Search for the cell housing the specified text and yield its [x, y] center coordinate. 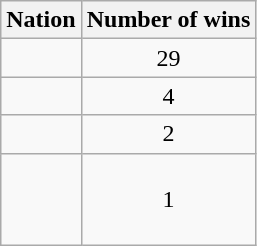
1 [168, 199]
4 [168, 96]
Nation [41, 20]
29 [168, 58]
Number of wins [168, 20]
2 [168, 134]
